For the text-containing cell, return its midpoint in (x, y) coordinate format. 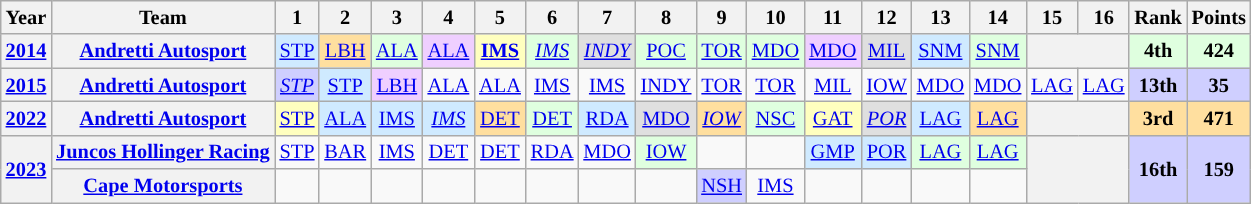
471 (1219, 118)
2 (345, 17)
159 (1219, 168)
4th (1158, 51)
5 (500, 17)
2022 (26, 118)
Juncos Hollinger Racing (162, 152)
424 (1219, 51)
35 (1219, 85)
12 (886, 17)
10 (776, 17)
11 (832, 17)
1 (298, 17)
POC (666, 51)
2023 (26, 168)
2015 (26, 85)
3 (397, 17)
GAT (832, 118)
3rd (1158, 118)
Rank (1158, 17)
4 (449, 17)
14 (998, 17)
16 (1104, 17)
NSH (721, 186)
Year (26, 17)
Team (162, 17)
15 (1052, 17)
9 (721, 17)
8 (666, 17)
2014 (26, 51)
13 (940, 17)
16th (1158, 168)
Cape Motorsports (162, 186)
13th (1158, 85)
BAR (345, 152)
7 (606, 17)
Points (1219, 17)
GMP (832, 152)
6 (552, 17)
NSC (776, 118)
